Detect which cell encompasses the target text, then output its [x, y] center coordinate. 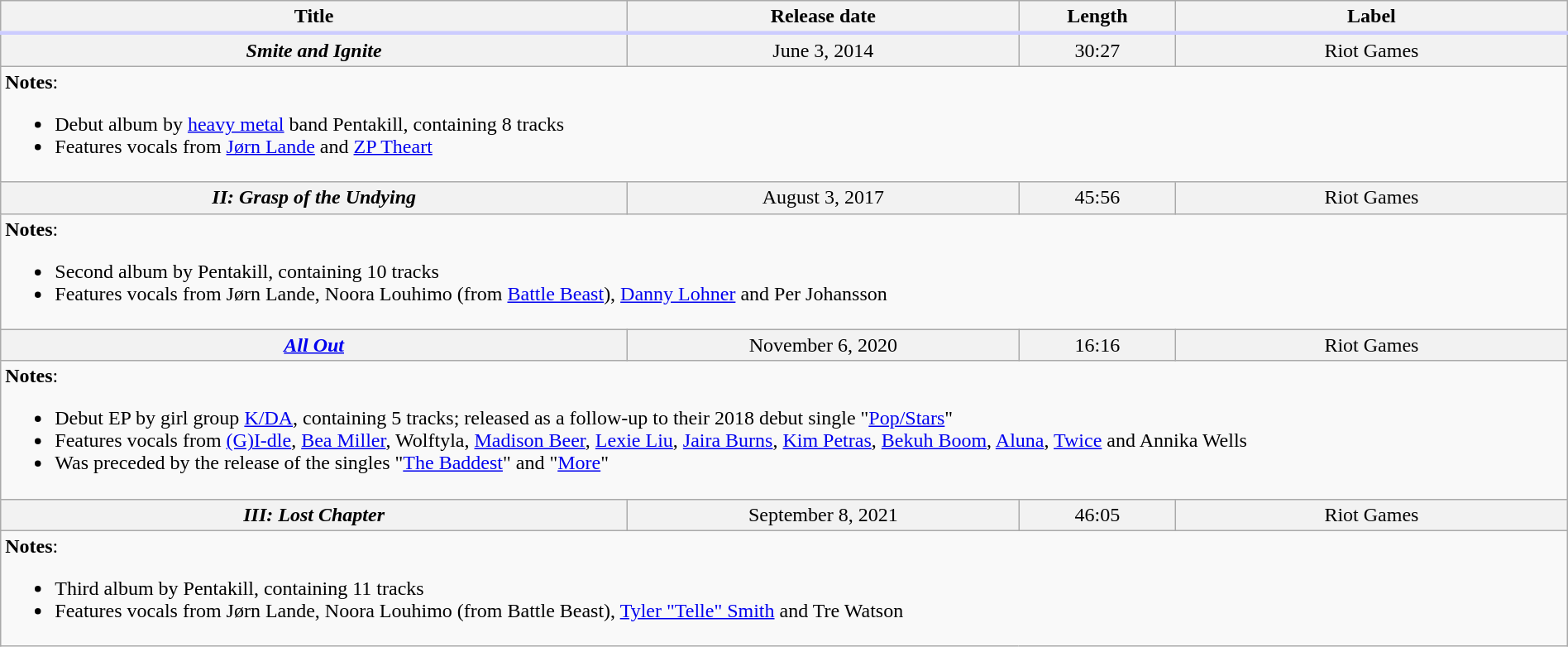
45:56 [1097, 198]
Length [1097, 17]
All Out [314, 345]
Release date [824, 17]
16:16 [1097, 345]
II: Grasp of the Undying [314, 198]
August 3, 2017 [824, 198]
46:05 [1097, 515]
Notes:Debut album by heavy metal band Pentakill, containing 8 tracksFeatures vocals from Jørn Lande and ZP Theart [784, 124]
Title [314, 17]
Label [1372, 17]
June 3, 2014 [824, 50]
30:27 [1097, 50]
September 8, 2021 [824, 515]
III: Lost Chapter [314, 515]
Smite and Ignite [314, 50]
November 6, 2020 [824, 345]
